Capture the cell that displays the provided text and extract its (x, y) central coordinate. 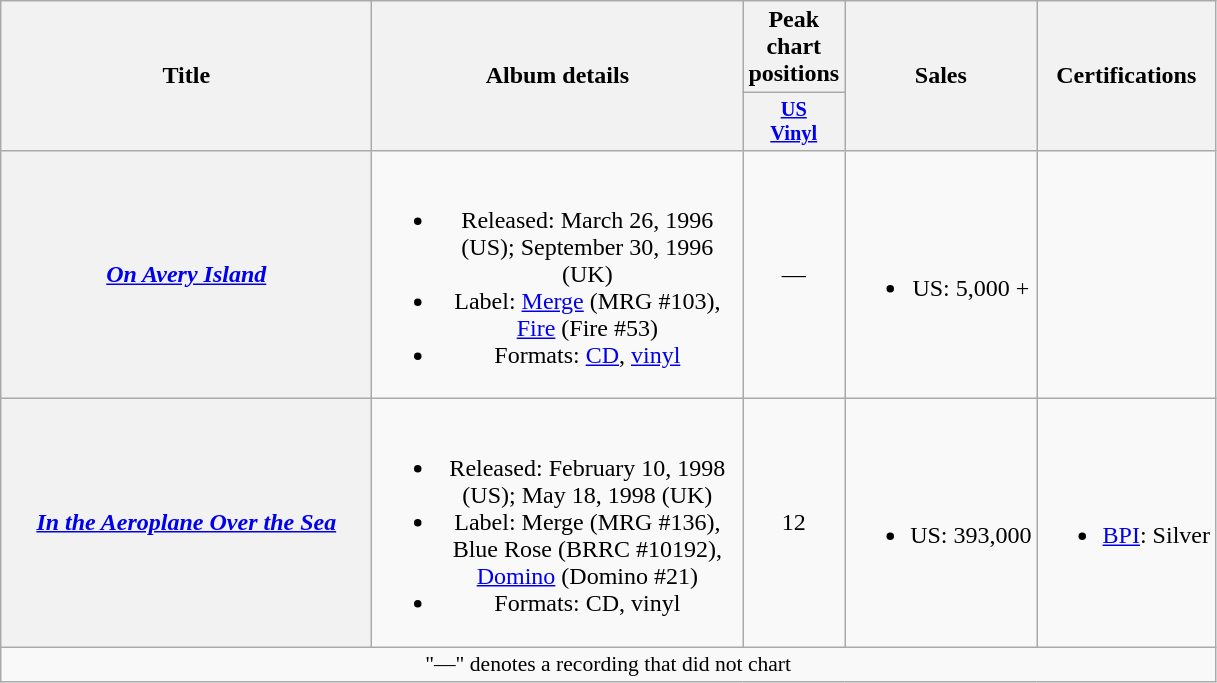
In the Aeroplane Over the Sea (186, 523)
— (794, 274)
USVinyl (794, 122)
Album details (558, 76)
On Avery Island (186, 274)
US: 393,000 (941, 523)
Peak chart positions (794, 47)
12 (794, 523)
"—" denotes a recording that did not chart (608, 665)
BPI: Silver (1126, 523)
Released: March 26, 1996 (US); September 30, 1996 (UK)Label: Merge (MRG #103), Fire (Fire #53)Formats: CD, vinyl (558, 274)
US: 5,000 + (941, 274)
Sales (941, 76)
Released: February 10, 1998 (US); May 18, 1998 (UK)Label: Merge (MRG #136), Blue Rose (BRRC #10192), Domino (Domino #21)Formats: CD, vinyl (558, 523)
Title (186, 76)
Certifications (1126, 76)
